Capture the cell that displays the provided text and extract its (X, Y) central coordinate. 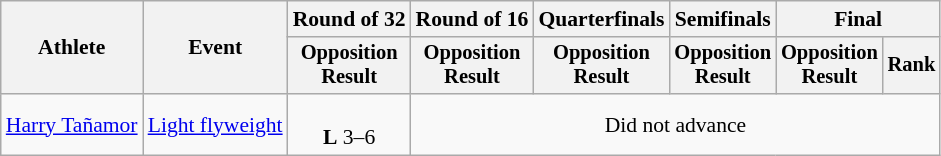
Event (216, 48)
Quarterfinals (601, 19)
Semifinals (722, 19)
Athlete (72, 48)
Did not advance (676, 124)
Harry Tañamor (72, 124)
Round of 16 (472, 19)
Rank (912, 66)
Final (858, 19)
Round of 32 (350, 19)
L 3–6 (350, 124)
Light flyweight (216, 124)
